Locate the cell with the specified text and output its (x, y) center coordinate. 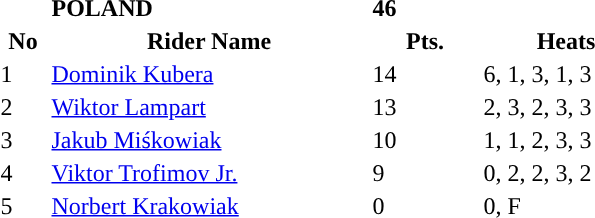
Wiktor Lampart (209, 107)
14 (425, 74)
10 (425, 140)
Dominik Kubera (209, 74)
Viktor Trofimov Jr. (209, 173)
13 (425, 107)
Pts. (425, 41)
Rider Name (209, 41)
Jakub Miśkowiak (209, 140)
9 (425, 173)
